Extract the [x, y] coordinate from the center of the cell holding the provided text.  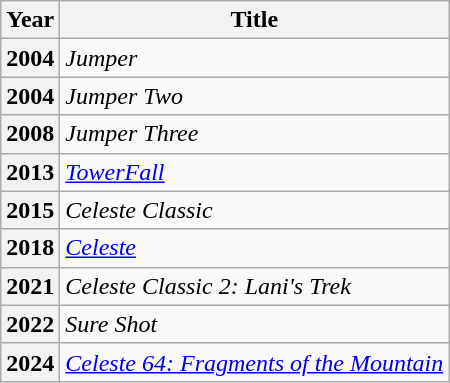
Celeste [254, 248]
Celeste Classic [254, 210]
Jumper Two [254, 96]
2018 [30, 248]
2013 [30, 172]
Title [254, 20]
Year [30, 20]
2021 [30, 286]
2024 [30, 362]
Jumper [254, 58]
Celeste 64: Fragments of the Mountain [254, 362]
2015 [30, 210]
Jumper Three [254, 134]
2022 [30, 324]
TowerFall [254, 172]
Sure Shot [254, 324]
Celeste Classic 2: Lani's Trek [254, 286]
2008 [30, 134]
